Detect which cell encompasses the target text, then output its (X, Y) center coordinate. 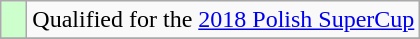
Qualified for the 2018 Polish SuperCup (224, 20)
